Extract the (x, y) coordinate from the center of the cell holding the provided text.  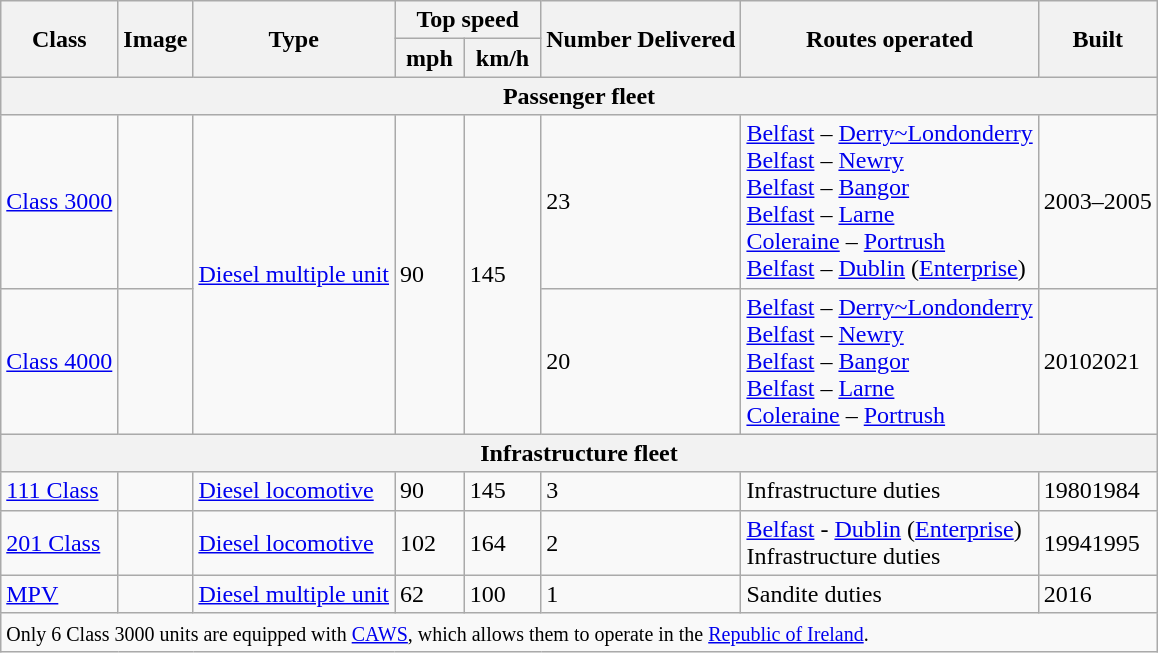
Infrastructure duties (890, 491)
Passenger fleet (580, 96)
Top speed (468, 20)
2016 (1098, 594)
mph (430, 58)
62 (430, 594)
Number Delivered (641, 39)
Class 3000 (60, 202)
Infrastructure fleet (580, 453)
Belfast – Derry~LondonderryBelfast – NewryBelfast – BangorBelfast – LarneColeraine – Portrush (890, 361)
MPV (60, 594)
111 Class (60, 491)
2003–2005 (1098, 202)
Sandite duties (890, 594)
201 Class (60, 542)
23 (641, 202)
100 (502, 594)
19941995 (1098, 542)
Routes operated (890, 39)
20 (641, 361)
Built (1098, 39)
Belfast – Derry~LondonderryBelfast – NewryBelfast – BangorBelfast – LarneColeraine – PortrushBelfast – Dublin (Enterprise) (890, 202)
Class (60, 39)
20102021 (1098, 361)
1 (641, 594)
2 (641, 542)
Type (294, 39)
102 (430, 542)
Image (156, 39)
Belfast - Dublin (Enterprise)Infrastructure duties (890, 542)
Only 6 Class 3000 units are equipped with CAWS, which allows them to operate in the Republic of Ireland. (580, 632)
3 (641, 491)
19801984 (1098, 491)
km/h (502, 58)
164 (502, 542)
Class 4000 (60, 361)
